Search for the cell housing the specified text and yield its [X, Y] center coordinate. 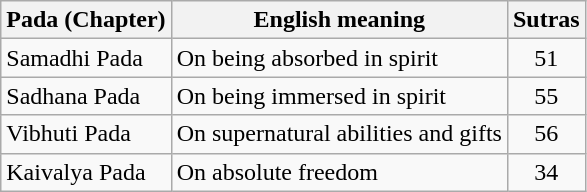
Pada (Chapter) [86, 20]
On being immersed in spirit [339, 96]
Vibhuti Pada [86, 134]
Sadhana Pada [86, 96]
51 [546, 58]
On absolute freedom [339, 172]
Sutras [546, 20]
On being absorbed in spirit [339, 58]
Kaivalya Pada [86, 172]
English meaning [339, 20]
56 [546, 134]
34 [546, 172]
Samadhi Pada [86, 58]
On supernatural abilities and gifts [339, 134]
55 [546, 96]
